Locate the cell with the specified text and output its (x, y) center coordinate. 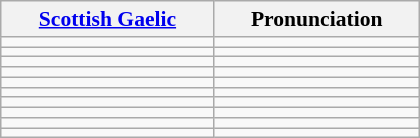
Scottish Gaelic (108, 19)
Pronunciation (316, 19)
